Identify which cell holds the provided text, then report its [X, Y] central coordinate. 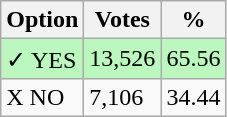
7,106 [122, 97]
65.56 [194, 59]
Votes [122, 20]
13,526 [122, 59]
Option [42, 20]
34.44 [194, 97]
X NO [42, 97]
% [194, 20]
✓ YES [42, 59]
